Return the (X, Y) coordinate for the center point of the cell that contains the specified text.  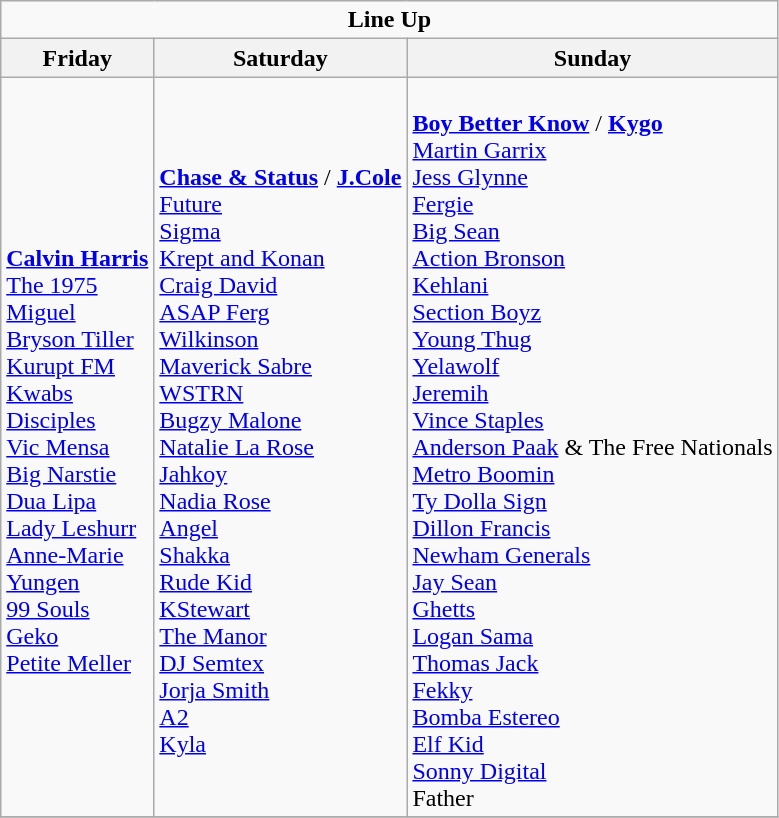
Friday (78, 58)
Sunday (592, 58)
Line Up (390, 20)
Saturday (280, 58)
